Search for the cell housing the specified text and yield its (X, Y) center coordinate. 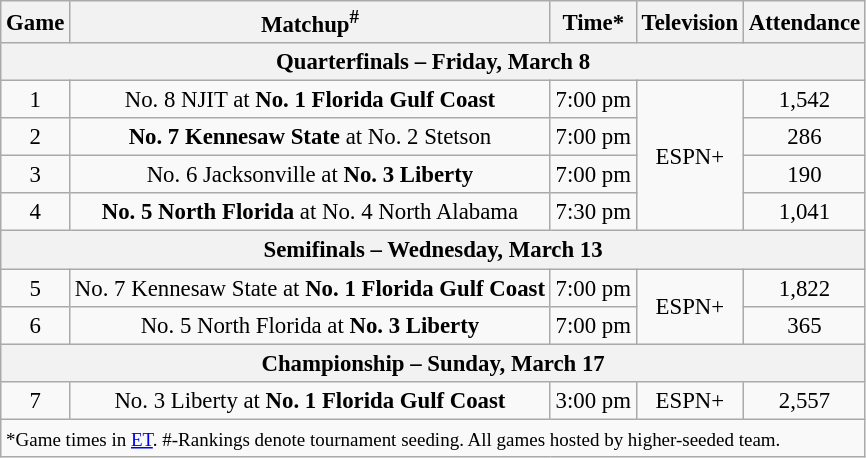
Semifinals – Wednesday, March 13 (434, 250)
2 (36, 137)
4 (36, 213)
5 (36, 288)
1,041 (804, 213)
Attendance (804, 22)
No. 7 Kennesaw State at No. 2 Stetson (310, 137)
No. 7 Kennesaw State at No. 1 Florida Gulf Coast (310, 288)
286 (804, 137)
No. 5 North Florida at No. 4 North Alabama (310, 213)
7 (36, 400)
3:00 pm (593, 400)
No. 3 Liberty at No. 1 Florida Gulf Coast (310, 400)
Game (36, 22)
1 (36, 100)
3 (36, 175)
*Game times in ET. #-Rankings denote tournament seeding. All games hosted by higher-seeded team. (434, 438)
Quarterfinals – Friday, March 8 (434, 62)
No. 6 Jacksonville at No. 3 Liberty (310, 175)
No. 8 NJIT at No. 1 Florida Gulf Coast (310, 100)
365 (804, 325)
6 (36, 325)
Time* (593, 22)
1,822 (804, 288)
190 (804, 175)
Television (690, 22)
2,557 (804, 400)
1,542 (804, 100)
Matchup# (310, 22)
No. 5 North Florida at No. 3 Liberty (310, 325)
Championship – Sunday, March 17 (434, 363)
7:30 pm (593, 213)
